From the cell containing the given text, extract its center point as [X, Y] coordinate. 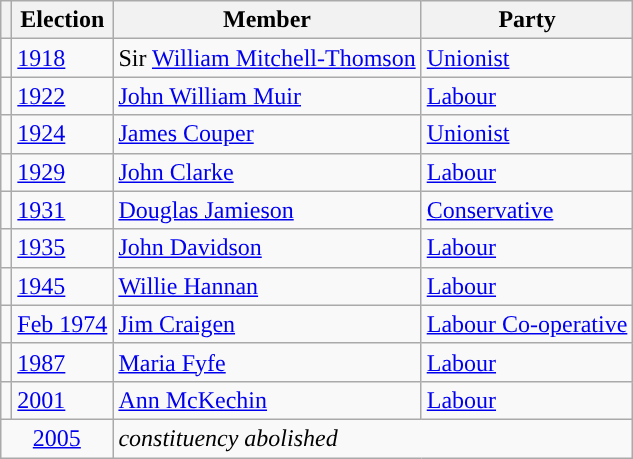
1929 [62, 172]
Labour Co-operative [527, 324]
John William Muir [267, 96]
James Couper [267, 134]
2005 [57, 438]
Sir William Mitchell-Thomson [267, 58]
1945 [62, 286]
Jim Craigen [267, 324]
1918 [62, 58]
2001 [62, 400]
1931 [62, 210]
Willie Hannan [267, 286]
Conservative [527, 210]
Maria Fyfe [267, 362]
1935 [62, 248]
Election [62, 20]
Feb 1974 [62, 324]
John Clarke [267, 172]
Ann McKechin [267, 400]
Party [527, 20]
John Davidson [267, 248]
1924 [62, 134]
1922 [62, 96]
Douglas Jamieson [267, 210]
constituency abolished [373, 438]
1987 [62, 362]
Member [267, 20]
